For the text-containing cell, return its midpoint in [X, Y] coordinate format. 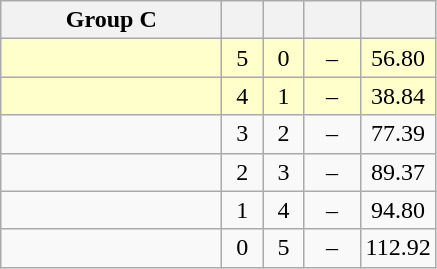
89.37 [398, 172]
38.84 [398, 96]
112.92 [398, 248]
94.80 [398, 210]
Group C [112, 20]
56.80 [398, 58]
77.39 [398, 134]
